Return [X, Y] of the center of cell containing provided text 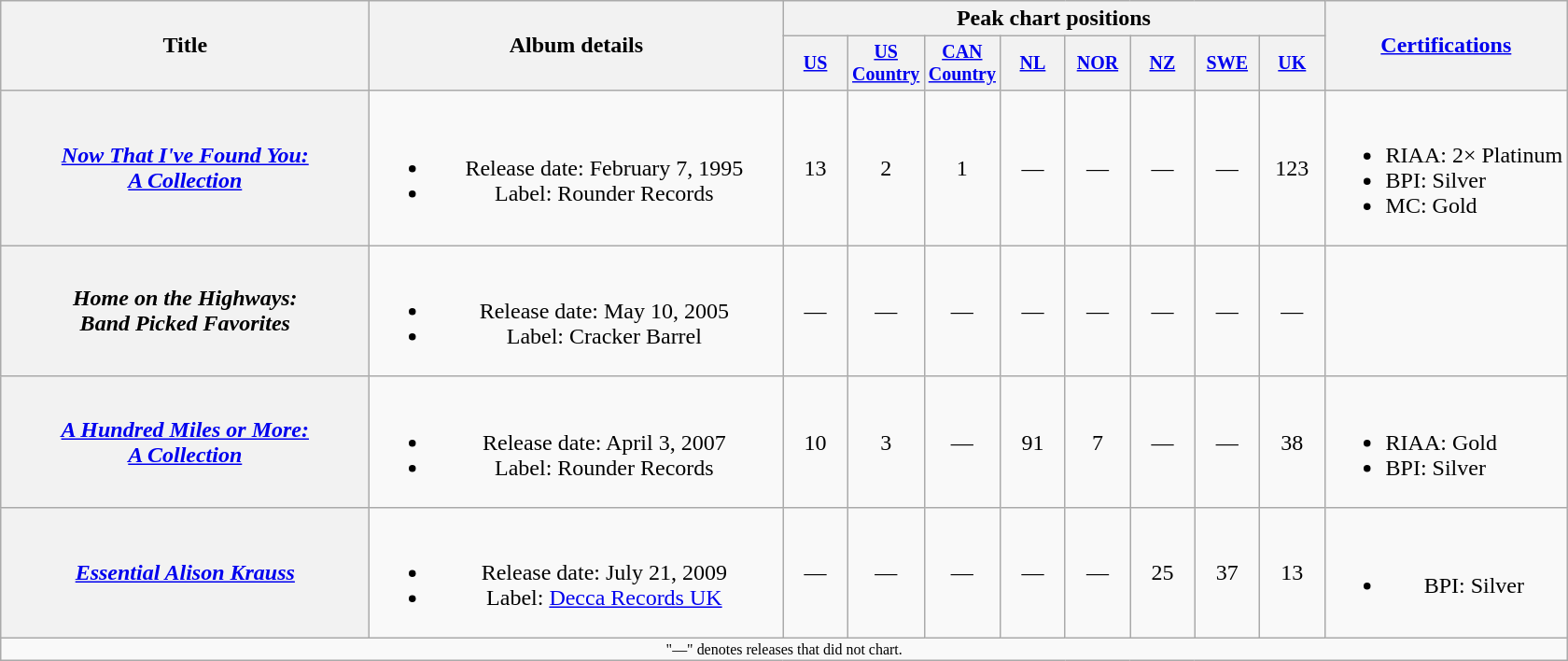
91 [1032, 442]
Release date: February 7, 1995Label: Rounder Records [577, 168]
1 [962, 168]
CAN Country [962, 63]
Now That I've Found You:A Collection [185, 168]
NOR [1098, 63]
25 [1163, 572]
Essential Alison Krauss [185, 572]
Peak chart positions [1054, 19]
Release date: May 10, 2005Label: Cracker Barrel [577, 311]
10 [816, 442]
RIAA: 2× PlatinumBPI: SilverMC: Gold [1447, 168]
Certifications [1447, 46]
38 [1292, 442]
A Hundred Miles or More:A Collection [185, 442]
7 [1098, 442]
NL [1032, 63]
"—" denotes releases that did not chart. [784, 650]
123 [1292, 168]
3 [886, 442]
BPI: Silver [1447, 572]
US Country [886, 63]
NZ [1163, 63]
SWE [1226, 63]
Album details [577, 46]
Home on the Highways:Band Picked Favorites [185, 311]
RIAA: GoldBPI: Silver [1447, 442]
UK [1292, 63]
Release date: July 21, 2009Label: Decca Records UK [577, 572]
37 [1226, 572]
Release date: April 3, 2007Label: Rounder Records [577, 442]
US [816, 63]
2 [886, 168]
Title [185, 46]
